Pinpoint the cell where the given text exists, returning its (x, y) midpoint coordinate. 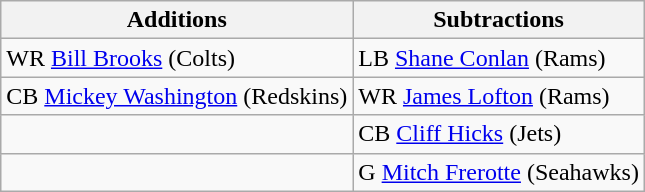
Additions (177, 20)
CB Mickey Washington (Redskins) (177, 96)
CB Cliff Hicks (Jets) (499, 134)
Subtractions (499, 20)
WR Bill Brooks (Colts) (177, 58)
G Mitch Frerotte (Seahawks) (499, 172)
LB Shane Conlan (Rams) (499, 58)
WR James Lofton (Rams) (499, 96)
